Return (X, Y) of the center of cell containing provided text 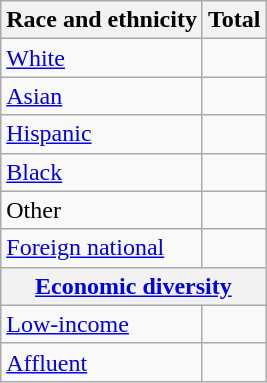
Hispanic (102, 134)
Economic diversity (134, 286)
Other (102, 210)
White (102, 58)
Race and ethnicity (102, 20)
Black (102, 172)
Low-income (102, 324)
Foreign national (102, 248)
Asian (102, 96)
Affluent (102, 362)
Total (234, 20)
